Scan for the cell matching the given text and deliver its [x, y] coordinate at center. 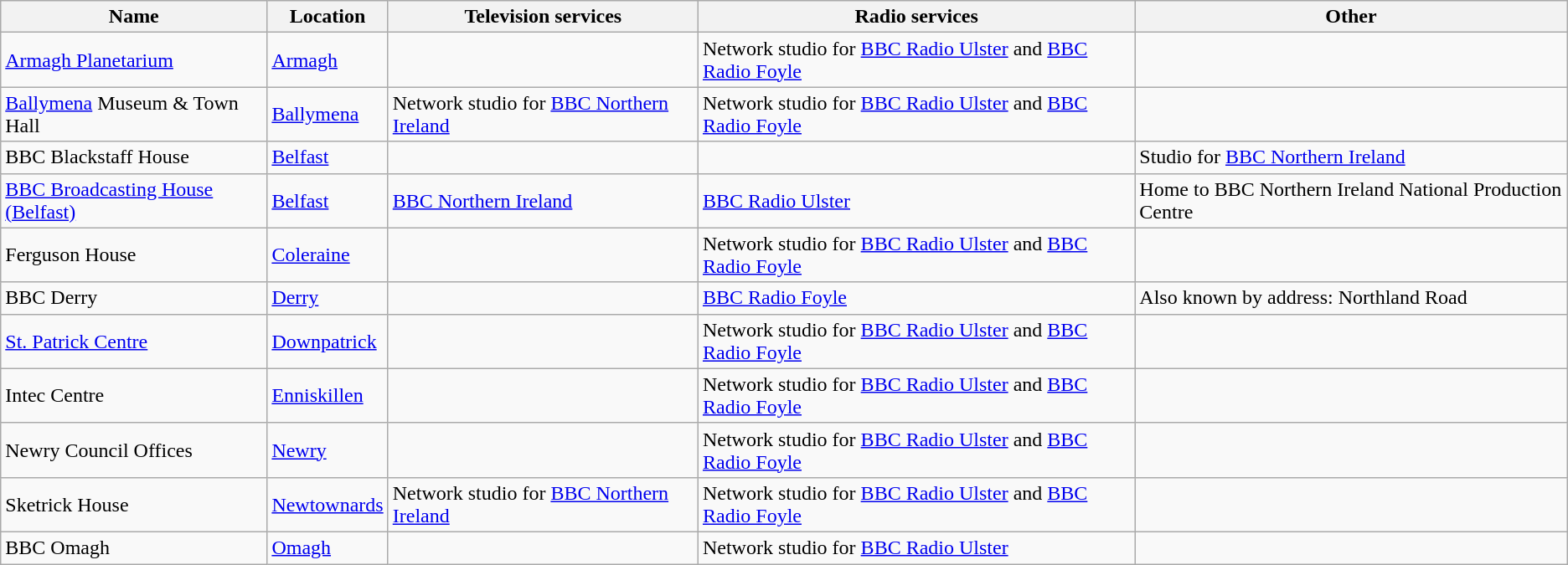
St. Patrick Centre [134, 342]
Enniskillen [328, 395]
Ballymena Museum & Town Hall [134, 114]
Sketrick House [134, 504]
Intec Centre [134, 395]
Name [134, 17]
Radio services [916, 17]
Also known by address: Northland Road [1351, 298]
Omagh [328, 547]
BBC Broadcasting House (Belfast) [134, 201]
Studio for BBC Northern Ireland [1351, 157]
Newry [328, 450]
Downpatrick [328, 342]
Ferguson House [134, 254]
Television services [543, 17]
Home to BBC Northern Ireland National Production Centre [1351, 201]
Location [328, 17]
Derry [328, 298]
BBC Blackstaff House [134, 157]
BBC Omagh [134, 547]
Armagh [328, 60]
BBC Northern Ireland [543, 201]
BBC Radio Ulster [916, 201]
BBC Radio Foyle [916, 298]
Armagh Planetarium [134, 60]
Coleraine [328, 254]
Newry Council Offices [134, 450]
BBC Derry [134, 298]
Network studio for BBC Radio Ulster [916, 547]
Ballymena [328, 114]
Newtownards [328, 504]
Other [1351, 17]
